Find where the given text appears and provide that cell's center as [x, y] coordinate. 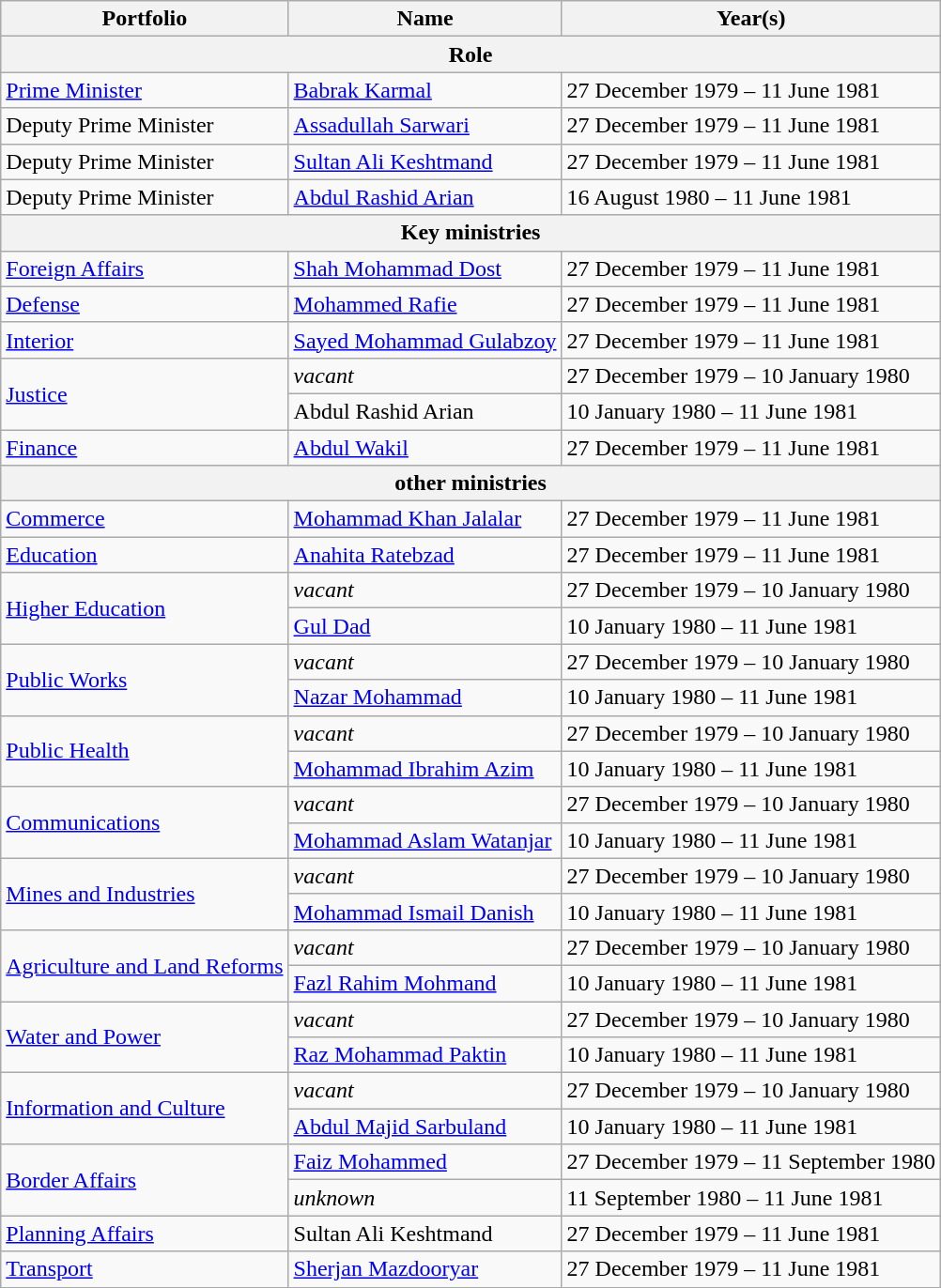
Abdul Wakil [424, 448]
Name [424, 19]
Abdul Majid Sarbuland [424, 1127]
Fazl Rahim Mohmand [424, 983]
Transport [145, 1269]
Portfolio [145, 19]
Information and Culture [145, 1109]
Public Works [145, 680]
Planning Affairs [145, 1234]
Nazar Mohammad [424, 698]
Justice [145, 393]
Commerce [145, 519]
Role [471, 54]
Key ministries [471, 233]
11 September 1980 – 11 June 1981 [751, 1198]
Water and Power [145, 1036]
Assadullah Sarwari [424, 126]
27 December 1979 – 11 September 1980 [751, 1162]
Anahita Ratebzad [424, 555]
Mohammad Ibrahim Azim [424, 769]
Mohammad Ismail Danish [424, 912]
16 August 1980 – 11 June 1981 [751, 197]
Communications [145, 822]
unknown [424, 1198]
Public Health [145, 751]
Babrak Karmal [424, 90]
Year(s) [751, 19]
Mohammad Aslam Watanjar [424, 840]
Gul Dad [424, 626]
other ministries [471, 483]
Defense [145, 304]
Higher Education [145, 608]
Raz Mohammad Paktin [424, 1055]
Mohammed Rafie [424, 304]
Border Affairs [145, 1180]
Interior [145, 340]
Mines and Industries [145, 894]
Foreign Affairs [145, 268]
Sayed Mohammad Gulabzoy [424, 340]
Sherjan Mazdooryar [424, 1269]
Mohammad Khan Jalalar [424, 519]
Faiz Mohammed [424, 1162]
Finance [145, 448]
Shah Mohammad Dost [424, 268]
Prime Minister [145, 90]
Agriculture and Land Reforms [145, 965]
Education [145, 555]
